Output the [x, y] coordinate of the center of the cell containing the given text.  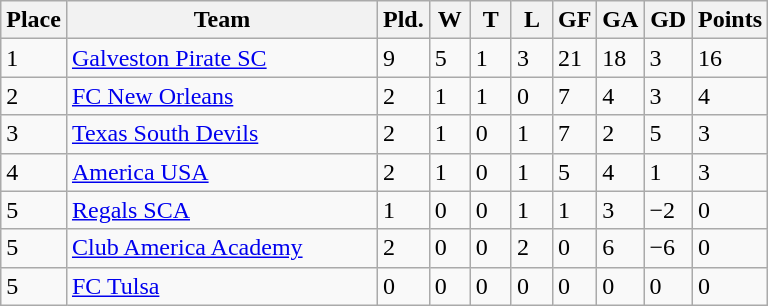
Club America Academy [222, 248]
W [450, 20]
−2 [668, 210]
Galveston Pirate SC [222, 58]
6 [620, 248]
FC Tulsa [222, 286]
FC New Orleans [222, 96]
−6 [668, 248]
GA [620, 20]
GD [668, 20]
18 [620, 58]
16 [730, 58]
Pld. [404, 20]
Points [730, 20]
Texas South Devils [222, 134]
Regals SCA [222, 210]
21 [574, 58]
L [532, 20]
America USA [222, 172]
Team [222, 20]
9 [404, 58]
T [490, 20]
GF [574, 20]
Place [34, 20]
